Scan for the cell matching the given text and deliver its (x, y) coordinate at center. 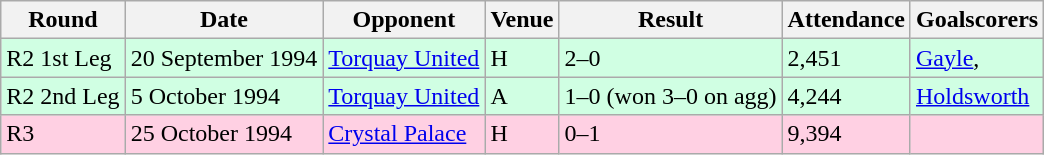
2–0 (670, 58)
R2 2nd Leg (63, 96)
Attendance (846, 20)
2,451 (846, 58)
R2 1st Leg (63, 58)
20 September 1994 (224, 58)
Round (63, 20)
Holdsworth (976, 96)
1–0 (won 3–0 on agg) (670, 96)
Goalscorers (976, 20)
5 October 1994 (224, 96)
Result (670, 20)
R3 (63, 134)
Opponent (404, 20)
25 October 1994 (224, 134)
Date (224, 20)
9,394 (846, 134)
A (522, 96)
0–1 (670, 134)
Venue (522, 20)
Gayle, (976, 58)
4,244 (846, 96)
Crystal Palace (404, 134)
